From the cell containing the given text, extract its center point as [X, Y] coordinate. 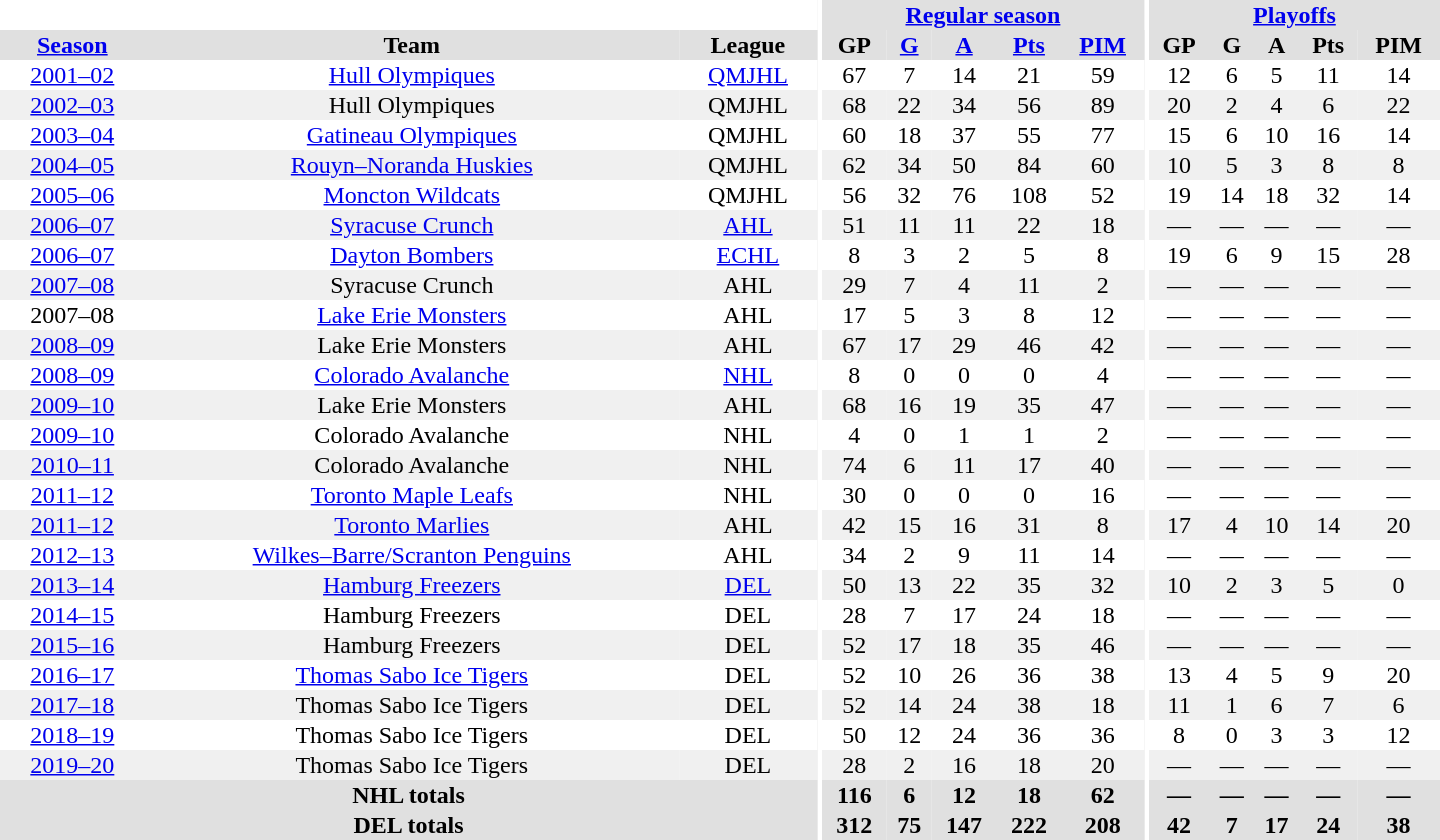
Rouyn–Noranda Huskies [412, 165]
2015–16 [72, 645]
Moncton Wildcats [412, 195]
NHL totals [408, 795]
77 [1102, 135]
2016–17 [72, 675]
2002–03 [72, 105]
League [748, 45]
Gatineau Olympiques [412, 135]
2018–19 [72, 735]
47 [1102, 405]
26 [964, 675]
2004–05 [72, 165]
Wilkes–Barre/Scranton Penguins [412, 555]
DEL totals [408, 825]
ECHL [748, 255]
76 [964, 195]
37 [964, 135]
55 [1030, 135]
Team [412, 45]
84 [1030, 165]
312 [854, 825]
2010–11 [72, 465]
147 [964, 825]
Playoffs [1294, 15]
2001–02 [72, 75]
31 [1030, 525]
30 [854, 495]
2005–06 [72, 195]
Toronto Marlies [412, 525]
222 [1030, 825]
59 [1102, 75]
74 [854, 465]
Dayton Bombers [412, 255]
208 [1102, 825]
51 [854, 225]
2017–18 [72, 705]
2014–15 [72, 615]
Season [72, 45]
Regular season [983, 15]
Toronto Maple Leafs [412, 495]
2003–04 [72, 135]
2013–14 [72, 585]
116 [854, 795]
2019–20 [72, 765]
21 [1030, 75]
89 [1102, 105]
108 [1030, 195]
40 [1102, 465]
75 [910, 825]
2012–13 [72, 555]
